Identify which cell holds the provided text, then report its (x, y) central coordinate. 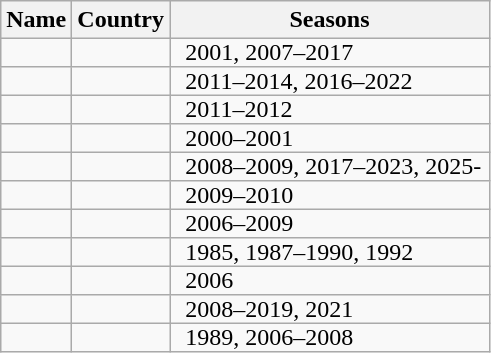
2011–2012 (330, 110)
1985, 1987–1990, 1992 (330, 252)
Country (121, 20)
2006 (330, 281)
2008–2019, 2021 (330, 309)
Name (36, 20)
1989, 2006–2008 (330, 338)
2011–2014, 2016–2022 (330, 81)
Seasons (330, 20)
2006–2009 (330, 224)
2000–2001 (330, 138)
2008–2009, 2017–2023, 2025- (330, 167)
2009–2010 (330, 195)
2001, 2007–2017 (330, 53)
